Return the [X, Y] coordinate for the center point of the cell that contains the specified text.  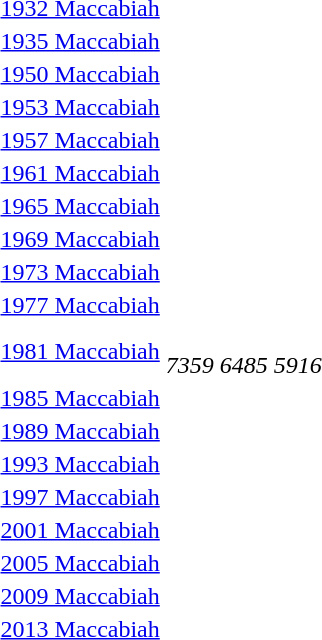
7359 [190, 352]
6485 [244, 352]
